From the cell containing the given text, extract its center point as [x, y] coordinate. 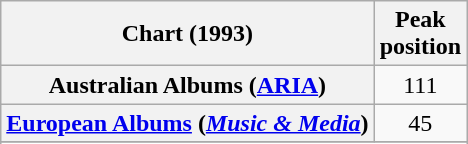
European Albums (Music & Media) [188, 123]
Chart (1993) [188, 34]
Peakposition [420, 34]
111 [420, 85]
45 [420, 123]
Australian Albums (ARIA) [188, 85]
